Determine the [X, Y] coordinate at the center of the cell enclosing the given text.  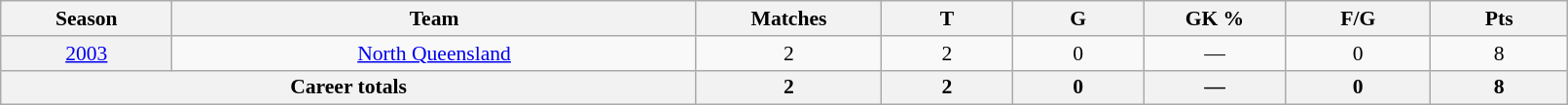
F/G [1358, 18]
T [948, 18]
Career totals [348, 87]
G [1078, 18]
GK % [1215, 18]
Season [87, 18]
Pts [1499, 18]
Matches [788, 18]
Team [434, 18]
2003 [87, 53]
North Queensland [434, 53]
